Locate the cell with the specified text and output its [x, y] center coordinate. 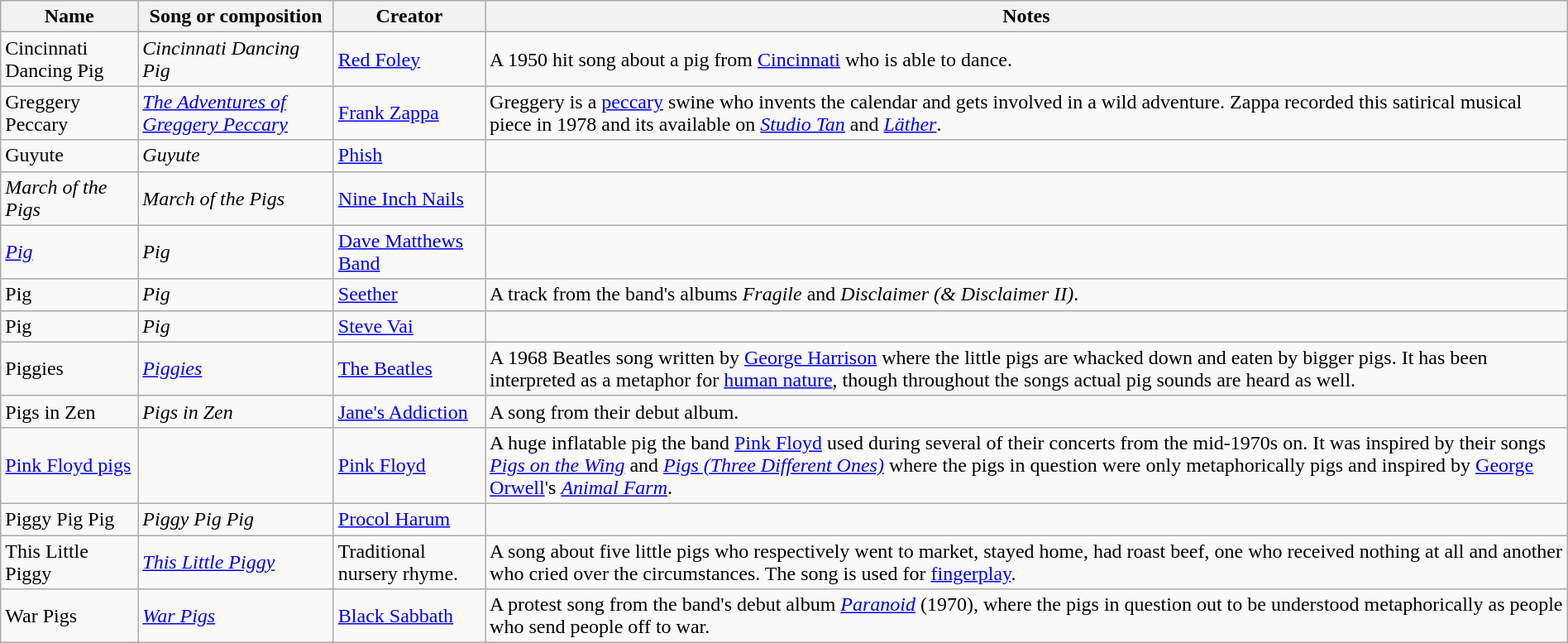
A song from their debut album. [1027, 411]
A track from the band's albums Fragile and Disclaimer (& Disclaimer II). [1027, 295]
Notes [1027, 17]
Jane's Addiction [409, 411]
Procol Harum [409, 519]
Traditional nursery rhyme. [409, 561]
Nine Inch Nails [409, 199]
Greggery Peccary [69, 113]
A 1950 hit song about a pig from Cincinnati who is able to dance. [1027, 60]
Phish [409, 156]
The Adventures of Greggery Peccary [236, 113]
Steve Vai [409, 326]
Creator [409, 17]
Dave Matthews Band [409, 252]
Red Foley [409, 60]
Song or composition [236, 17]
Pink Floyd [409, 465]
Pink Floyd pigs [69, 465]
Name [69, 17]
Seether [409, 295]
The Beatles [409, 369]
Black Sabbath [409, 616]
Frank Zappa [409, 113]
